Detect which cell encompasses the target text, then output its [x, y] center coordinate. 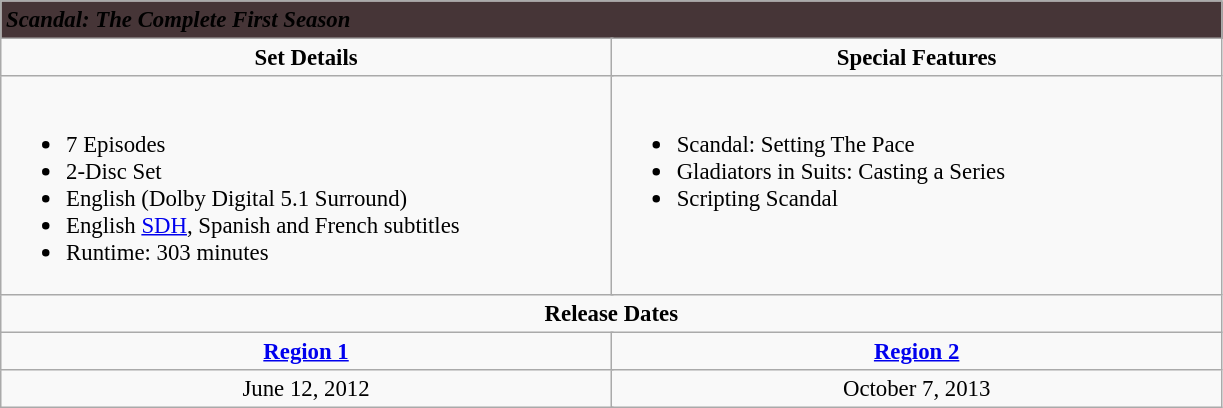
Region 1 [306, 351]
Release Dates [612, 313]
Special Features [916, 58]
October 7, 2013 [916, 388]
7 Episodes2-Disc SetEnglish (Dolby Digital 5.1 Surround)English SDH, Spanish and French subtitlesRuntime: 303 minutes [306, 185]
Scandal: Setting The PaceGladiators in Suits: Casting a SeriesScripting Scandal [916, 185]
Set Details [306, 58]
Region 2 [916, 351]
June 12, 2012 [306, 388]
Scandal: The Complete First Season [612, 20]
